Pinpoint the cell where the given text exists, returning its (x, y) midpoint coordinate. 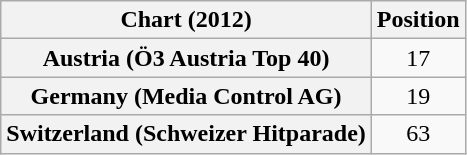
63 (418, 134)
Austria (Ö3 Austria Top 40) (186, 58)
Switzerland (Schweizer Hitparade) (186, 134)
Germany (Media Control AG) (186, 96)
17 (418, 58)
19 (418, 96)
Chart (2012) (186, 20)
Position (418, 20)
